Capture the cell that displays the provided text and extract its [x, y] central coordinate. 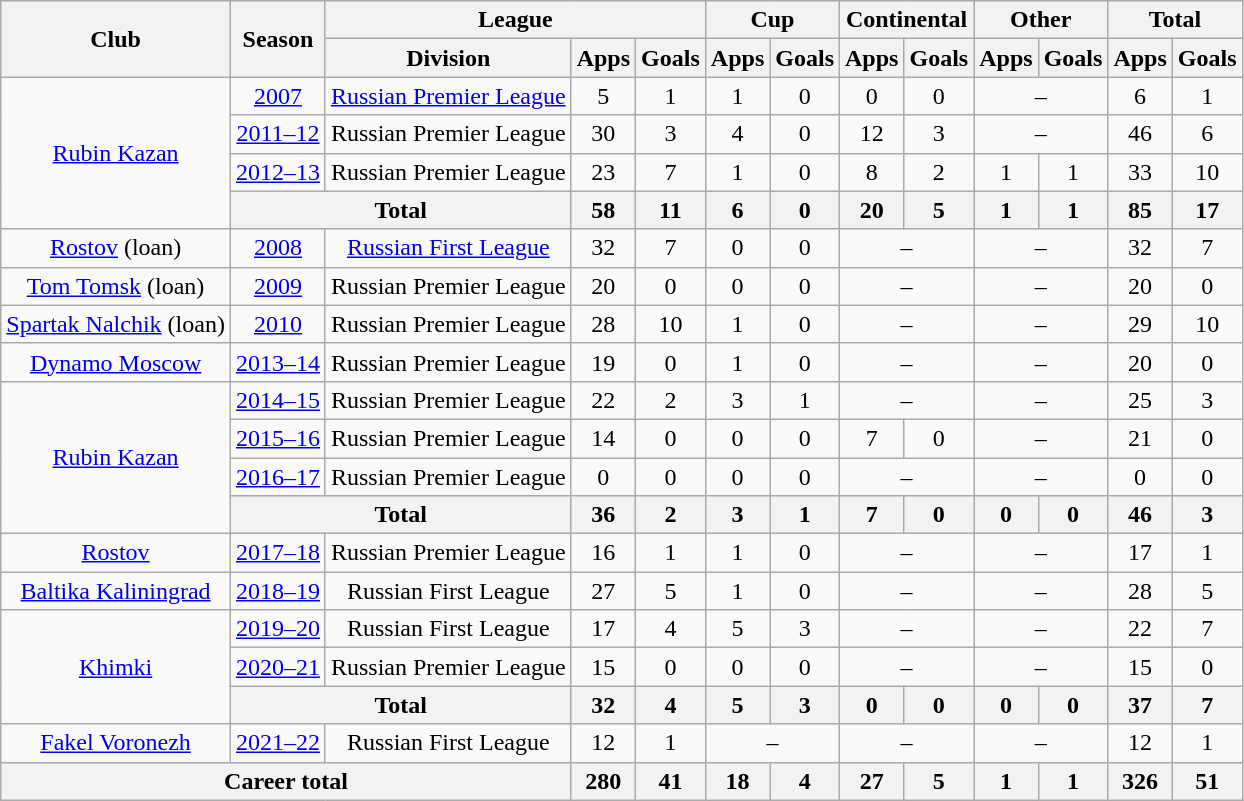
19 [603, 362]
Division [448, 58]
2019–20 [278, 629]
Season [278, 39]
2007 [278, 96]
Spartak Nalchik (loan) [116, 324]
14 [603, 438]
Career total [286, 781]
37 [1140, 705]
Baltika Kaliningrad [116, 591]
29 [1140, 324]
85 [1140, 210]
2008 [278, 248]
2020–21 [278, 667]
2021–22 [278, 743]
2016–17 [278, 477]
2009 [278, 286]
2015–16 [278, 438]
Rostov (loan) [116, 248]
2018–19 [278, 591]
25 [1140, 400]
2012–13 [278, 172]
Khimki [116, 667]
58 [603, 210]
Tom Tomsk (loan) [116, 286]
Fakel Voronezh [116, 743]
2014–15 [278, 400]
Other [1041, 20]
30 [603, 134]
Dynamo Moscow [116, 362]
8 [872, 172]
2010 [278, 324]
2017–18 [278, 553]
280 [603, 781]
36 [603, 515]
23 [603, 172]
Rostov [116, 553]
Club [116, 39]
Continental [907, 20]
21 [1140, 438]
18 [737, 781]
11 [671, 210]
41 [671, 781]
Cup [772, 20]
2011–12 [278, 134]
51 [1207, 781]
16 [603, 553]
2013–14 [278, 362]
326 [1140, 781]
League [515, 20]
33 [1140, 172]
